From the cell containing the given text, extract its center point as (x, y) coordinate. 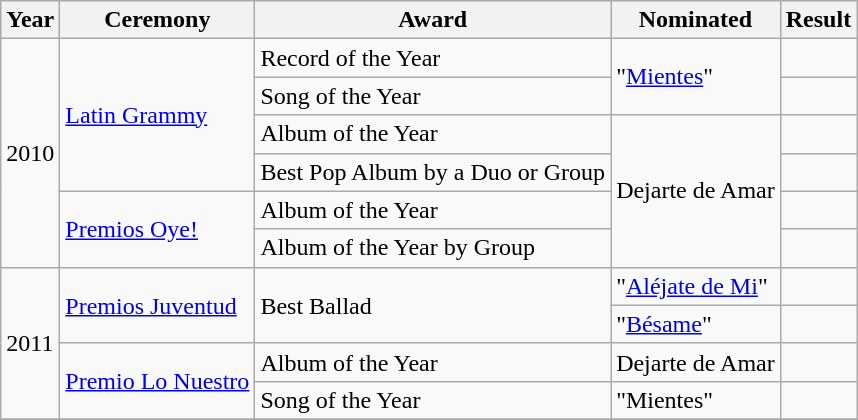
Result (818, 20)
Nominated (696, 20)
Latin Grammy (158, 115)
Best Pop Album by a Duo or Group (433, 172)
"Aléjate de Mi" (696, 286)
Best Ballad (433, 305)
Record of the Year (433, 58)
Ceremony (158, 20)
Album of the Year by Group (433, 248)
2011 (30, 343)
Year (30, 20)
Premio Lo Nuestro (158, 381)
Premios Oye! (158, 229)
2010 (30, 153)
Award (433, 20)
Premios Juventud (158, 305)
"Bésame" (696, 324)
